Find where the given text appears and provide that cell's center as [X, Y] coordinate. 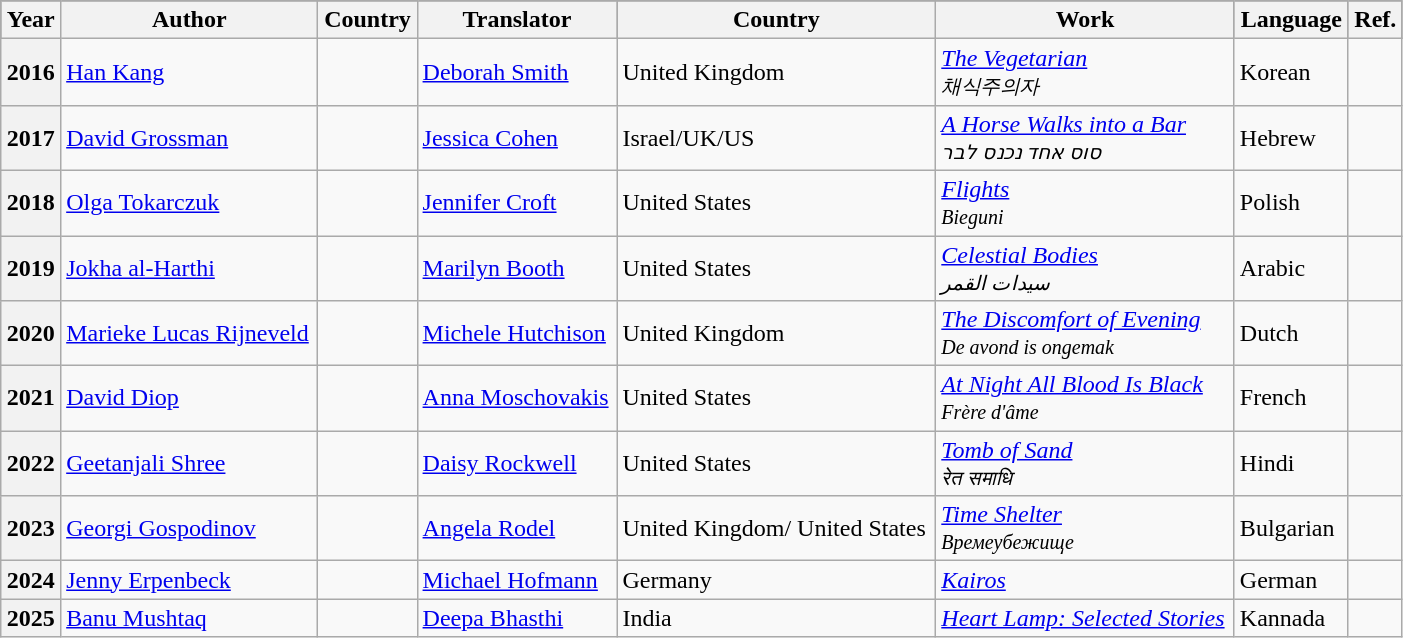
Translator [517, 20]
At Night All Blood Is BlackFrère d'âme [1086, 398]
Korean [1291, 72]
Kannada [1291, 618]
Deborah Smith [517, 72]
Deepa Bhasthi [517, 618]
2016 [31, 72]
2025 [31, 618]
Bulgarian [1291, 528]
2020 [31, 334]
2024 [31, 580]
Hebrew [1291, 138]
Georgi Gospodinov [190, 528]
Arabic [1291, 268]
Marieke Lucas Rijneveld [190, 334]
Time ShelterВремеубежище [1086, 528]
Hindi [1291, 464]
2023 [31, 528]
Jennifer Croft [517, 202]
Geetanjali Shree [190, 464]
Marilyn Booth [517, 268]
Jenny Erpenbeck [190, 580]
Israel/UK/US [776, 138]
2019 [31, 268]
2018 [31, 202]
2022 [31, 464]
Jokha al-Harthi [190, 268]
India [776, 618]
Tomb of Sandरेत समाधि [1086, 464]
Celestial Bodiesسيدات القمر [1086, 268]
Work [1086, 20]
French [1291, 398]
David Diop [190, 398]
Germany [776, 580]
Kairos [1086, 580]
2017 [31, 138]
David Grossman [190, 138]
Banu Mushtaq [190, 618]
Olga Tokarczuk [190, 202]
The Discomfort of EveningDe avond is ongemak [1086, 334]
Angela Rodel [517, 528]
The Vegetarian채식주의자 [1086, 72]
German [1291, 580]
Anna Moschovakis [517, 398]
Daisy Rockwell [517, 464]
Han Kang [190, 72]
Language [1291, 20]
United Kingdom/ United States [776, 528]
A Horse Walks into a Bar סוס אחד נכנס לבר‎ [1086, 138]
Dutch [1291, 334]
Michael Hofmann [517, 580]
Flights Bieguni [1086, 202]
Heart Lamp: Selected Stories [1086, 618]
Polish [1291, 202]
Jessica Cohen [517, 138]
Ref. [1375, 20]
Michele Hutchison [517, 334]
2021 [31, 398]
Author [190, 20]
Year [31, 20]
